Search for the cell housing the specified text and yield its [X, Y] center coordinate. 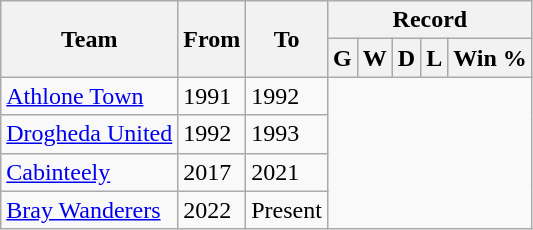
Drogheda United [90, 134]
Bray Wanderers [90, 210]
L [434, 58]
Athlone Town [90, 96]
2022 [212, 210]
From [212, 39]
1991 [212, 96]
Record [430, 20]
Present [287, 210]
1993 [287, 134]
Team [90, 39]
2021 [287, 172]
G [342, 58]
Win % [490, 58]
D [406, 58]
W [374, 58]
To [287, 39]
Cabinteely [90, 172]
2017 [212, 172]
